Identify which cell holds the provided text, then report its (x, y) central coordinate. 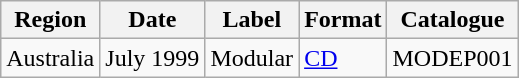
Format (343, 20)
Catalogue (452, 20)
Modular (252, 58)
July 1999 (152, 58)
Label (252, 20)
Date (152, 20)
MODEP001 (452, 58)
CD (343, 58)
Region (50, 20)
Australia (50, 58)
